Return the [x, y] coordinate for the center point of the cell that contains the specified text.  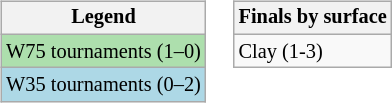
Legend [103, 18]
W75 tournaments (1–0) [103, 51]
W35 tournaments (0–2) [103, 85]
Finals by surface [313, 18]
Clay (1-3) [313, 51]
